Identify which cell holds the provided text, then report its [x, y] central coordinate. 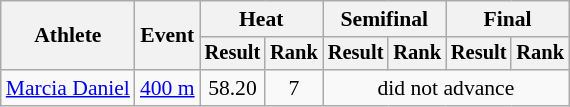
Event [168, 36]
Marcia Daniel [68, 88]
Semifinal [384, 19]
400 m [168, 88]
Heat [262, 19]
58.20 [233, 88]
7 [294, 88]
Final [508, 19]
did not advance [446, 88]
Athlete [68, 36]
